Detect which cell encompasses the target text, then output its (x, y) center coordinate. 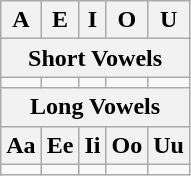
Uu (169, 145)
O (127, 20)
Oo (127, 145)
Short Vowels (96, 58)
Ii (92, 145)
E (60, 20)
Aa (21, 145)
U (169, 20)
Long Vowels (96, 107)
I (92, 20)
A (21, 20)
Ee (60, 145)
